Identify which cell holds the provided text, then report its [X, Y] central coordinate. 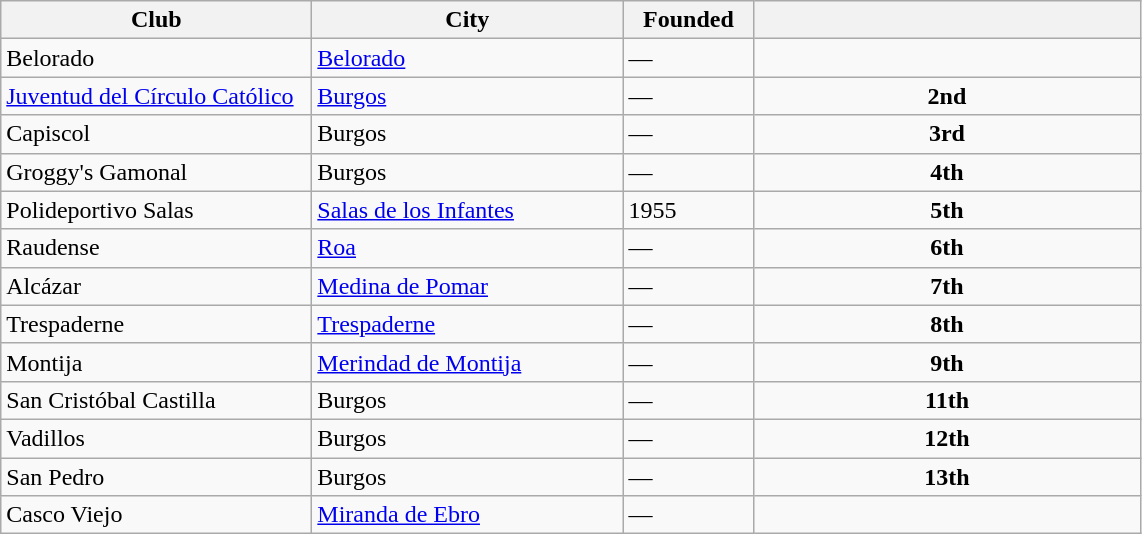
4th [947, 172]
Founded [688, 20]
Polideportivo Salas [156, 210]
Roa [468, 248]
Club [156, 20]
11th [947, 400]
Juventud del Círculo Católico [156, 96]
Capiscol [156, 134]
12th [947, 438]
Alcázar [156, 286]
7th [947, 286]
Casco Viejo [156, 515]
6th [947, 248]
5th [947, 210]
1955 [688, 210]
Groggy's Gamonal [156, 172]
Medina de Pomar [468, 286]
9th [947, 362]
2nd [947, 96]
13th [947, 477]
San Cristóbal Castilla [156, 400]
Raudense [156, 248]
Merindad de Montija [468, 362]
Vadillos [156, 438]
8th [947, 324]
City [468, 20]
3rd [947, 134]
Miranda de Ebro [468, 515]
Montija [156, 362]
San Pedro [156, 477]
Salas de los Infantes [468, 210]
